Output the [x, y] coordinate of the center of the cell containing the given text.  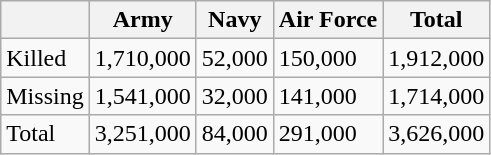
Missing [45, 96]
1,541,000 [142, 96]
141,000 [328, 96]
1,714,000 [436, 96]
84,000 [234, 134]
Killed [45, 58]
Army [142, 20]
3,626,000 [436, 134]
1,912,000 [436, 58]
Navy [234, 20]
32,000 [234, 96]
52,000 [234, 58]
3,251,000 [142, 134]
1,710,000 [142, 58]
291,000 [328, 134]
Air Force [328, 20]
150,000 [328, 58]
